Output the [X, Y] coordinate of the center of the cell containing the given text.  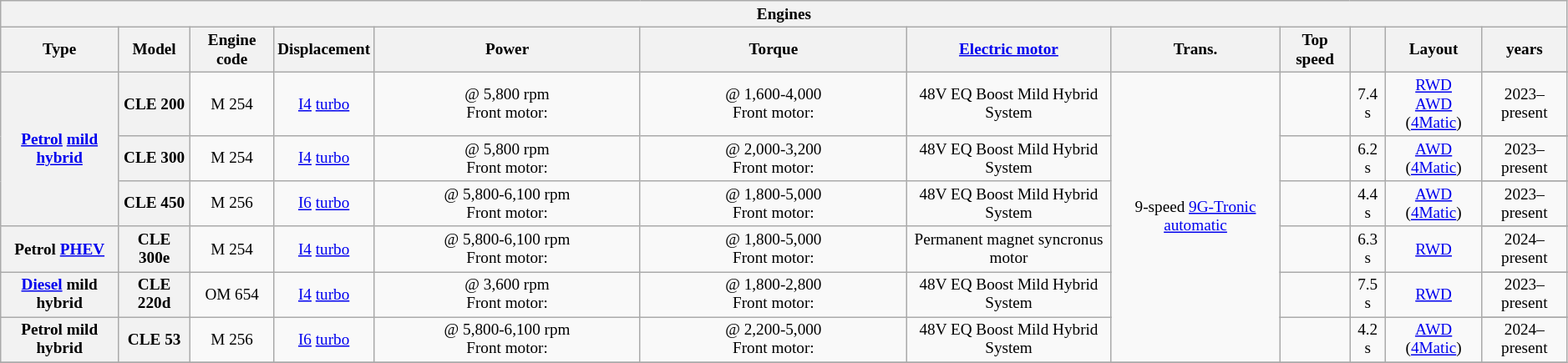
@ 2,000-3,200Front motor: [774, 159]
Diesel mild hybrid [60, 294]
9-speed 9G-Tronic automatic [1196, 217]
Trans. [1196, 49]
CLE 300 [155, 159]
4.2 s [1368, 340]
Torque [774, 49]
CLE 53 [155, 340]
Engine code [232, 49]
Layout [1434, 49]
Electric motor [1008, 49]
@ 3,600 rpmFront motor: [508, 294]
Displacement [324, 49]
Petrol PHEV [60, 249]
years [1525, 49]
CLE 220d [155, 294]
Model [155, 49]
RWDAWD (4Matic) [1434, 103]
Type [60, 49]
CLE 450 [155, 204]
7.4 s [1368, 103]
CLE 200 [155, 103]
OM 654 [232, 294]
Engines [784, 14]
@ 2,200-5,000Front motor: [774, 340]
7.5 s [1368, 294]
6.2 s [1368, 159]
Power [508, 49]
@ 1,800-2,800Front motor: [774, 294]
4.4 s [1368, 204]
Top speed [1315, 49]
6.3 s [1368, 249]
@ 1,600-4,000Front motor: [774, 103]
CLE 300e [155, 249]
Permanent magnet syncronus motor [1008, 249]
